Capture the cell that displays the provided text and extract its (x, y) central coordinate. 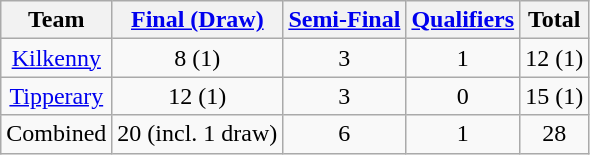
28 (554, 134)
Combined (56, 134)
Qualifiers (463, 20)
6 (344, 134)
Final (Draw) (198, 20)
20 (incl. 1 draw) (198, 134)
8 (1) (198, 58)
Kilkenny (56, 58)
Total (554, 20)
Semi-Final (344, 20)
Team (56, 20)
0 (463, 96)
15 (1) (554, 96)
Tipperary (56, 96)
